Pinpoint the cell where the given text exists, returning its [x, y] midpoint coordinate. 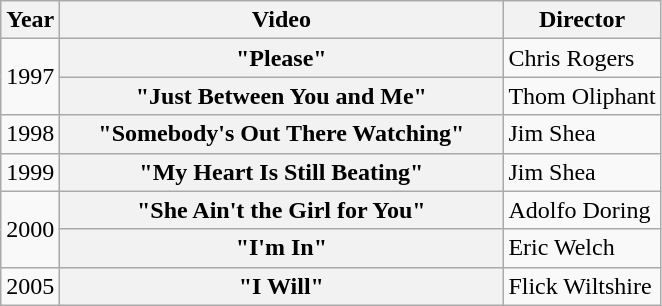
Video [282, 20]
"She Ain't the Girl for You" [282, 210]
"I'm In" [282, 248]
2000 [30, 229]
"Please" [282, 58]
"Just Between You and Me" [282, 96]
1998 [30, 134]
Chris Rogers [582, 58]
"Somebody's Out There Watching" [282, 134]
Thom Oliphant [582, 96]
1997 [30, 77]
"My Heart Is Still Beating" [282, 172]
2005 [30, 286]
"I Will" [282, 286]
Adolfo Doring [582, 210]
Flick Wiltshire [582, 286]
Eric Welch [582, 248]
Year [30, 20]
Director [582, 20]
1999 [30, 172]
